Locate the cell with the specified text and output its [X, Y] center coordinate. 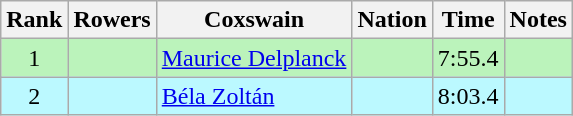
Maurice Delplanck [254, 58]
Rank [34, 20]
8:03.4 [468, 96]
2 [34, 96]
Rowers [112, 20]
1 [34, 58]
Coxswain [254, 20]
Notes [538, 20]
Time [468, 20]
Béla Zoltán [254, 96]
Nation [392, 20]
7:55.4 [468, 58]
